Scan for the cell matching the given text and deliver its [x, y] coordinate at center. 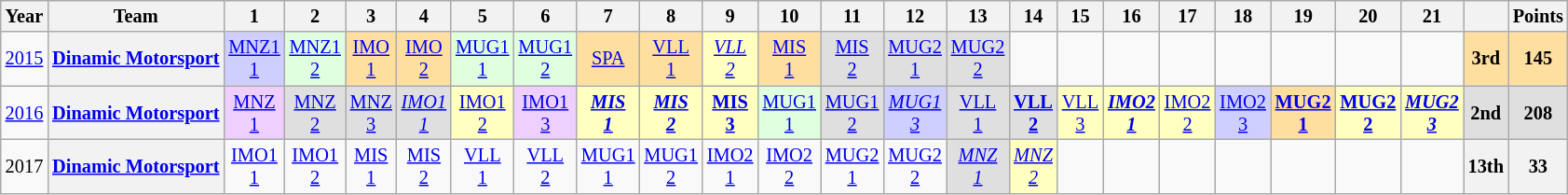
7 [607, 16]
13 [978, 16]
19 [1303, 16]
SPA [607, 59]
208 [1538, 113]
16 [1131, 16]
3 [371, 16]
12 [915, 16]
13th [1486, 166]
14 [1033, 16]
MUG23 [1431, 113]
MIS3 [730, 113]
11 [852, 16]
8 [671, 16]
Points [1538, 16]
15 [1081, 16]
10 [788, 16]
MNZ11 [253, 59]
5 [483, 16]
2 [315, 16]
4 [424, 16]
20 [1368, 16]
18 [1243, 16]
17 [1188, 16]
2017 [24, 166]
3rd [1486, 59]
33 [1538, 166]
MNZ12 [315, 59]
2nd [1486, 113]
2016 [24, 113]
21 [1431, 16]
IMO1 [371, 59]
6 [546, 16]
IMO2 [424, 59]
IMO23 [1243, 113]
Year [24, 16]
IMO13 [546, 113]
145 [1538, 59]
MUG13 [915, 113]
MNZ3 [371, 113]
9 [730, 16]
2015 [24, 59]
VLL3 [1081, 113]
1 [253, 16]
Team [136, 16]
